For the text-containing cell, return its midpoint in (X, Y) coordinate format. 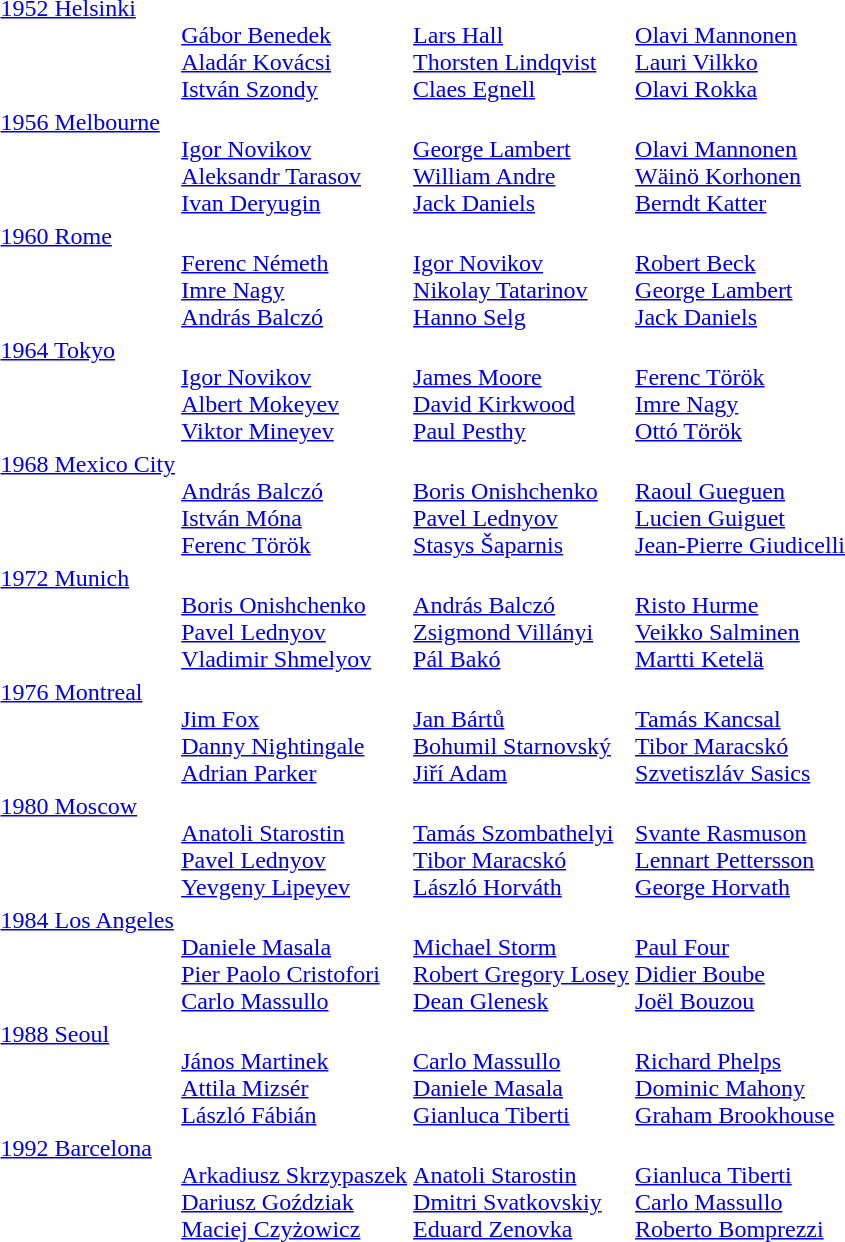
Jim FoxDanny NightingaleAdrian Parker (294, 732)
Igor NovikovAlbert MokeyevViktor Mineyev (294, 390)
András BalczóIstván MónaFerenc Török (294, 504)
Igor NovikovAleksandr TarasovIvan Deryugin (294, 162)
Igor NovikovNikolay TatarinovHanno Selg (522, 276)
András BalczóZsigmond VillányiPál Bakó (522, 618)
Boris OnishchenkoPavel LednyovVladimir Shmelyov (294, 618)
Michael StormRobert Gregory LoseyDean Glenesk (522, 960)
Anatoli StarostinPavel LednyovYevgeny Lipeyev (294, 846)
János MartinekAttila MizsérLászló Fábián (294, 1074)
Daniele MasalaPier Paolo CristoforiCarlo Massullo (294, 960)
Ferenc NémethImre NagyAndrás Balczó (294, 276)
James MooreDavid KirkwoodPaul Pesthy (522, 390)
Tamás SzombathelyiTibor MaracskóLászló Horváth (522, 846)
George LambertWilliam AndreJack Daniels (522, 162)
Boris OnishchenkoPavel LednyovStasys Šaparnis (522, 504)
Carlo MassulloDaniele MasalaGianluca Tiberti (522, 1074)
Jan BártůBohumil StarnovskýJiří Adam (522, 732)
